Provide the [x, y] coordinate of the cell's center where the given text is located.  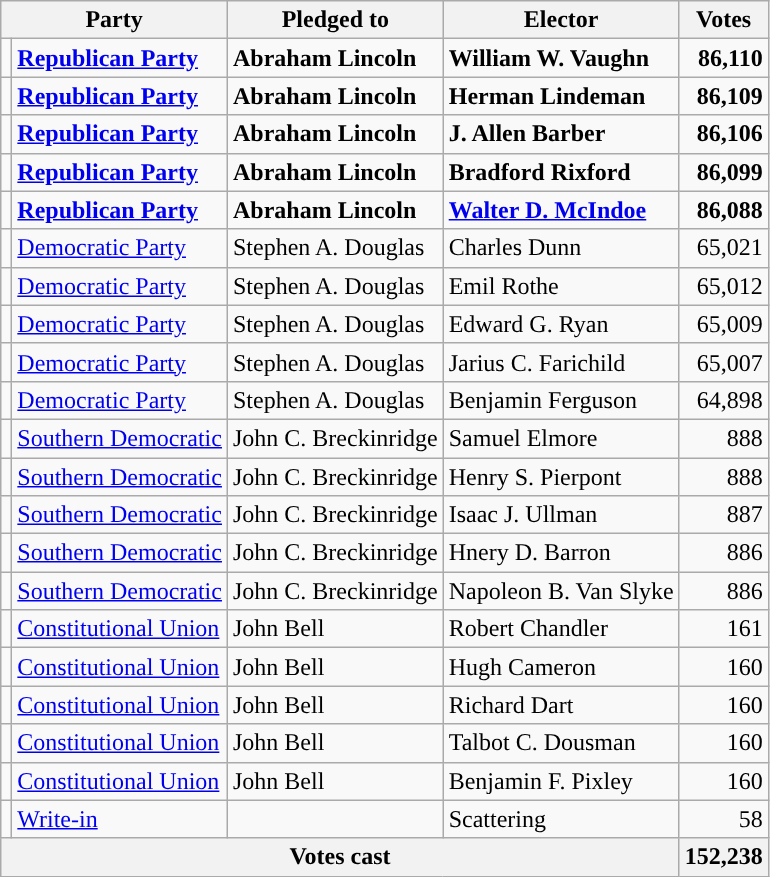
86,088 [724, 210]
Robert Chandler [561, 629]
Emil Rothe [561, 286]
Henry S. Pierpont [561, 477]
65,007 [724, 362]
Walter D. McIndoe [561, 210]
Charles Dunn [561, 248]
Herman Lindeman [561, 96]
Isaac J. Ullman [561, 515]
58 [724, 819]
Samuel Elmore [561, 438]
Edward G. Ryan [561, 324]
86,110 [724, 58]
Votes cast [340, 857]
Scattering [561, 819]
Talbot C. Dousman [561, 743]
Benjamin Ferguson [561, 400]
152,238 [724, 857]
Party [114, 20]
Richard Dart [561, 705]
887 [724, 515]
Hnery D. Barron [561, 553]
Write-in [120, 819]
Napoleon B. Van Slyke [561, 591]
86,106 [724, 134]
65,009 [724, 324]
65,021 [724, 248]
J. Allen Barber [561, 134]
86,109 [724, 96]
65,012 [724, 286]
161 [724, 629]
William W. Vaughn [561, 58]
Hugh Cameron [561, 667]
Votes [724, 20]
Bradford Rixford [561, 172]
64,898 [724, 400]
86,099 [724, 172]
Pledged to [335, 20]
Elector [561, 20]
Benjamin F. Pixley [561, 781]
Jarius C. Farichild [561, 362]
